Search for the cell housing the specified text and yield its [X, Y] center coordinate. 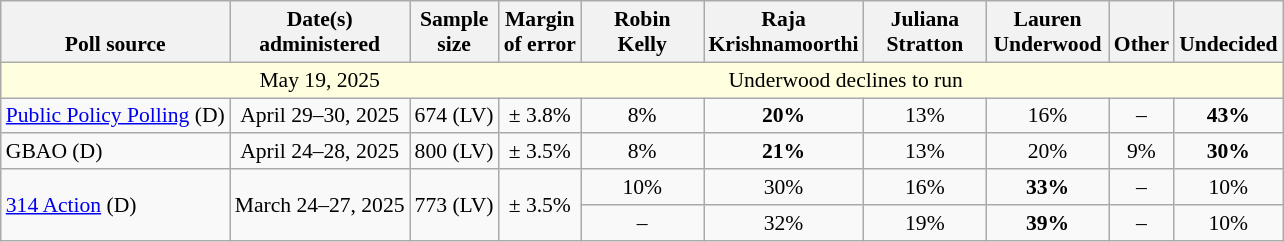
March 24–27, 2025 [320, 204]
GBAO (D) [116, 152]
Poll source [116, 32]
± 3.8% [540, 116]
Samplesize [454, 32]
Undecided [1228, 32]
April 29–30, 2025 [320, 116]
9% [1142, 152]
773 (LV) [454, 204]
674 (LV) [454, 116]
800 (LV) [454, 152]
Public Policy Polling (D) [116, 116]
LaurenUnderwood [1048, 32]
Marginof error [540, 32]
39% [1048, 223]
Other [1142, 32]
19% [926, 223]
RajaKrishnamoorthi [784, 32]
Underwood declines to run [846, 80]
Date(s)administered [320, 32]
21% [784, 152]
JulianaStratton [926, 32]
314 Action (D) [116, 204]
May 19, 2025 [320, 80]
RobinKelly [642, 32]
43% [1228, 116]
32% [784, 223]
33% [1048, 187]
April 24–28, 2025 [320, 152]
